Search for the cell housing the specified text and yield its (X, Y) center coordinate. 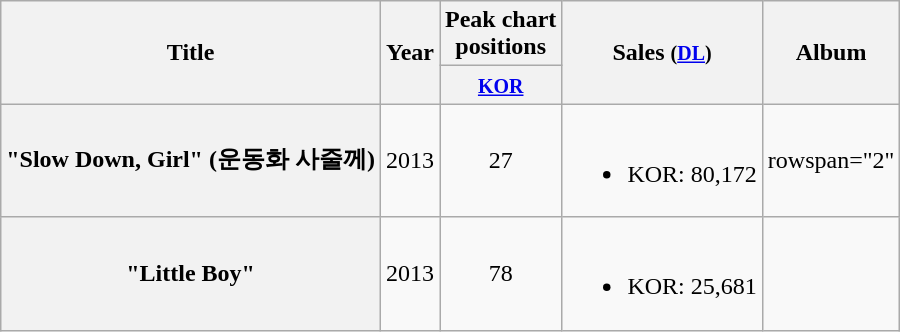
Year (410, 52)
rowspan="2" (831, 160)
Sales (DL) (662, 52)
KOR: 80,172 (662, 160)
"Slow Down, Girl" (운동화 사줄께) (191, 160)
KOR: 25,681 (662, 274)
Album (831, 52)
KOR (501, 85)
"Little Boy" (191, 274)
Title (191, 52)
Peak chartpositions (501, 34)
78 (501, 274)
27 (501, 160)
